Pinpoint the cell where the given text exists, returning its [x, y] midpoint coordinate. 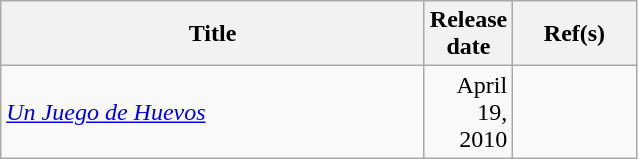
Un Juego de Huevos [213, 112]
April 19, 2010 [468, 112]
Ref(s) [575, 34]
Release date [468, 34]
Title [213, 34]
